Identify which cell holds the provided text, then report its [x, y] central coordinate. 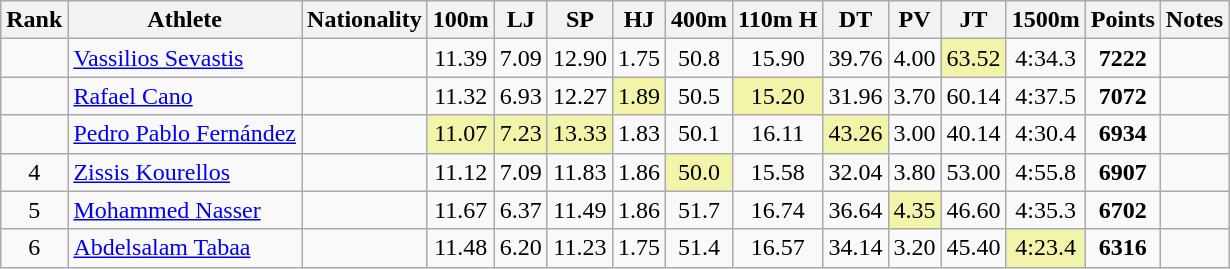
4.35 [914, 210]
Athlete [185, 20]
11.39 [460, 58]
3.80 [914, 172]
11.32 [460, 96]
7222 [1122, 58]
36.64 [856, 210]
Nationality [365, 20]
60.14 [974, 96]
51.4 [700, 248]
SP [580, 20]
Notes [1194, 20]
11.49 [580, 210]
6 [34, 248]
DT [856, 20]
4:35.3 [1046, 210]
12.90 [580, 58]
Rank [34, 20]
6.20 [520, 248]
7.23 [520, 134]
6316 [1122, 248]
16.57 [778, 248]
Pedro Pablo Fernández [185, 134]
HJ [638, 20]
11.67 [460, 210]
15.20 [778, 96]
6934 [1122, 134]
4:30.4 [1046, 134]
Rafael Cano [185, 96]
34.14 [856, 248]
110m H [778, 20]
53.00 [974, 172]
400m [700, 20]
Zissis Kourellos [185, 172]
16.74 [778, 210]
1500m [1046, 20]
4:23.4 [1046, 248]
1.83 [638, 134]
63.52 [974, 58]
LJ [520, 20]
6702 [1122, 210]
40.14 [974, 134]
39.76 [856, 58]
6907 [1122, 172]
12.27 [580, 96]
Abdelsalam Tabaa [185, 248]
4 [34, 172]
50.8 [700, 58]
3.20 [914, 248]
31.96 [856, 96]
Vassilios Sevastis [185, 58]
100m [460, 20]
7072 [1122, 96]
Mohammed Nasser [185, 210]
16.11 [778, 134]
3.00 [914, 134]
11.48 [460, 248]
6.93 [520, 96]
PV [914, 20]
50.5 [700, 96]
4.00 [914, 58]
50.1 [700, 134]
11.83 [580, 172]
11.23 [580, 248]
JT [974, 20]
45.40 [974, 248]
15.58 [778, 172]
1.89 [638, 96]
6.37 [520, 210]
4:34.3 [1046, 58]
11.12 [460, 172]
Points [1122, 20]
51.7 [700, 210]
46.60 [974, 210]
3.70 [914, 96]
50.0 [700, 172]
15.90 [778, 58]
4:37.5 [1046, 96]
32.04 [856, 172]
11.07 [460, 134]
5 [34, 210]
13.33 [580, 134]
4:55.8 [1046, 172]
43.26 [856, 134]
